Output the [X, Y] coordinate of the center of the cell containing the given text.  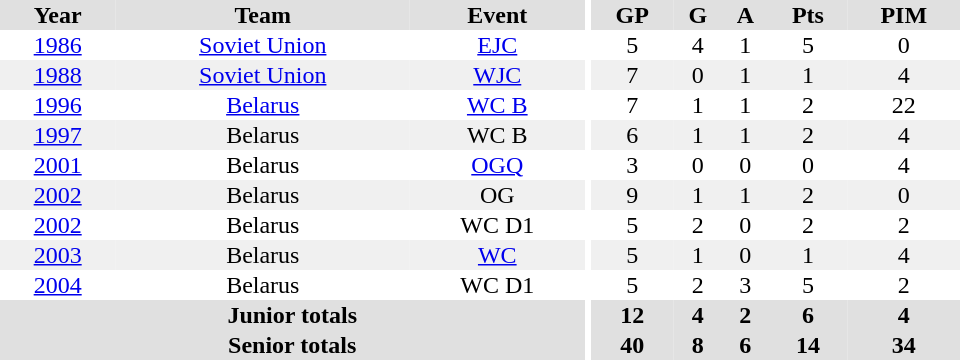
G [698, 15]
1997 [58, 135]
Team [262, 15]
1986 [58, 45]
8 [698, 345]
GP [632, 15]
Senior totals [292, 345]
2004 [58, 285]
Year [58, 15]
2003 [58, 255]
14 [808, 345]
22 [904, 105]
WC [497, 255]
Event [497, 15]
1988 [58, 75]
WJC [497, 75]
Pts [808, 15]
12 [632, 315]
OGQ [497, 165]
EJC [497, 45]
Junior totals [292, 315]
9 [632, 195]
A [745, 15]
40 [632, 345]
OG [497, 195]
34 [904, 345]
1996 [58, 105]
PIM [904, 15]
2001 [58, 165]
